Search for the cell housing the specified text and yield its (X, Y) center coordinate. 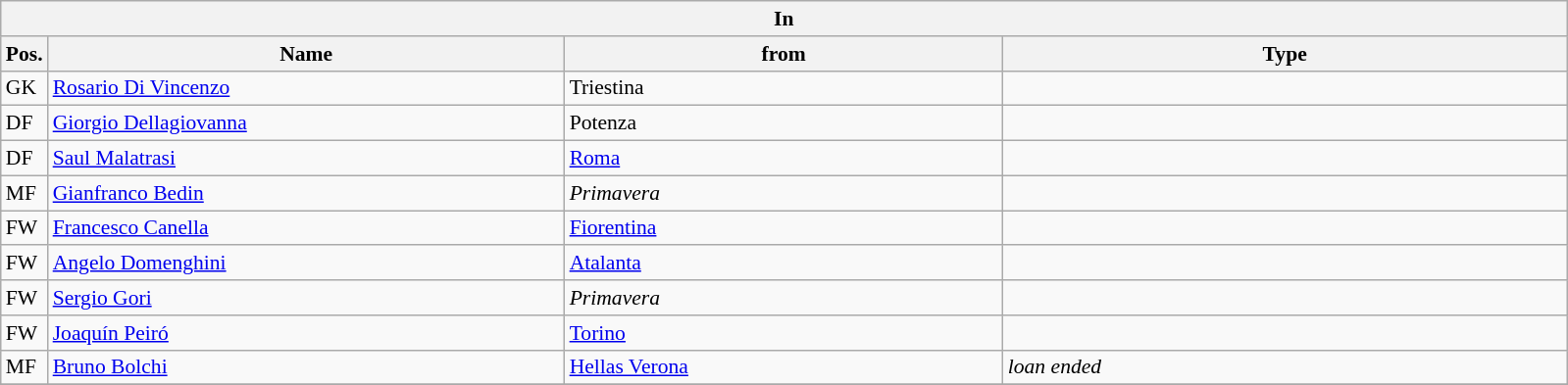
Type (1285, 54)
GK (25, 88)
Giorgio Dellagiovanna (306, 123)
Name (306, 54)
Hellas Verona (784, 367)
Roma (784, 159)
Saul Malatrasi (306, 159)
In (784, 19)
Francesco Canella (306, 228)
Potenza (784, 123)
from (784, 54)
Torino (784, 333)
Sergio Gori (306, 298)
Atalanta (784, 264)
Gianfranco Bedin (306, 193)
loan ended (1285, 367)
Angelo Domenghini (306, 264)
Bruno Bolchi (306, 367)
Fiorentina (784, 228)
Joaquín Peiró (306, 333)
Rosario Di Vincenzo (306, 88)
Triestina (784, 88)
Pos. (25, 54)
